Extract the (x, y) coordinate from the center of the cell holding the provided text.  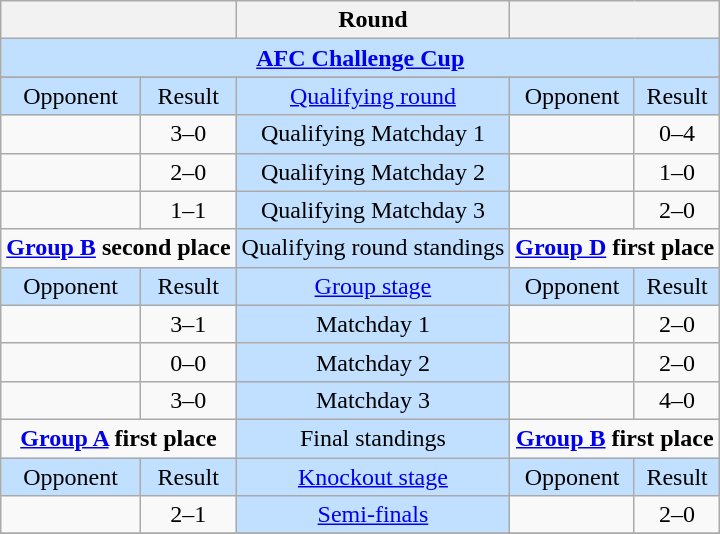
Qualifying round (373, 96)
Knockout stage (373, 477)
0–4 (676, 134)
Group A first place (118, 438)
Matchday 1 (373, 324)
Group D first place (615, 248)
Group stage (373, 286)
1–0 (676, 172)
0–0 (188, 362)
Qualifying Matchday 2 (373, 172)
Qualifying round standings (373, 248)
Final standings (373, 438)
Matchday 3 (373, 400)
Group B second place (118, 248)
Qualifying Matchday 3 (373, 210)
2–1 (188, 515)
Round (373, 20)
Matchday 2 (373, 362)
Qualifying Matchday 1 (373, 134)
4–0 (676, 400)
3–1 (188, 324)
Group B first place (615, 438)
AFC Challenge Cup (360, 58)
Semi-finals (373, 515)
1–1 (188, 210)
